Capture the cell that displays the provided text and extract its (X, Y) central coordinate. 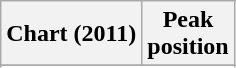
Chart (2011) (72, 34)
Peakposition (188, 34)
